Provide the [X, Y] coordinate of the cell's center where the given text is located.  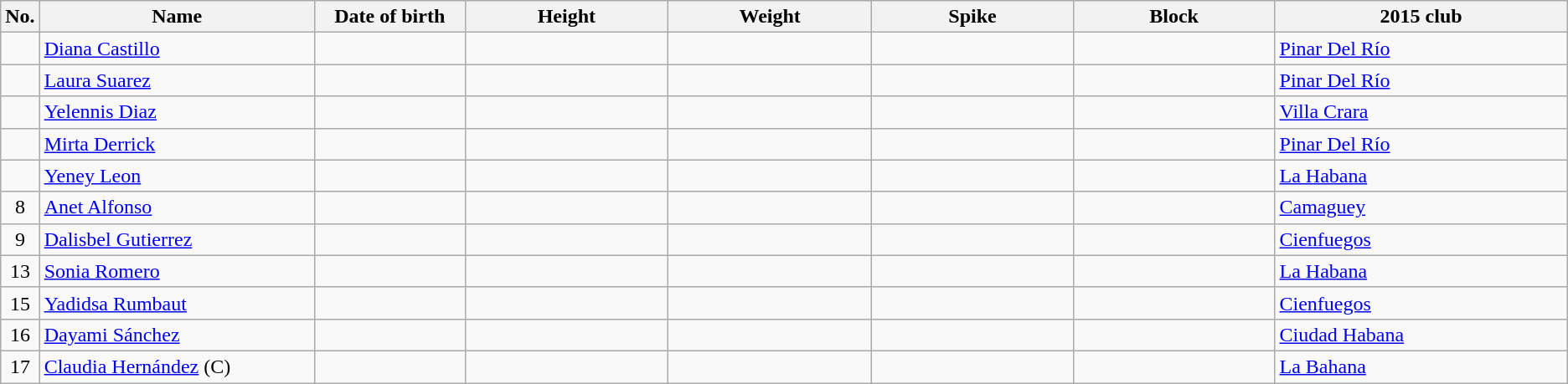
Anet Alfonso [177, 207]
No. [20, 17]
Yadidsa Rumbaut [177, 303]
Ciudad Habana [1421, 335]
9 [20, 239]
Date of birth [389, 17]
Yelennis Diaz [177, 112]
Villa Crara [1421, 112]
8 [20, 207]
Dayami Sánchez [177, 335]
Block [1174, 17]
16 [20, 335]
Weight [771, 17]
Mirta Derrick [177, 144]
Sonia Romero [177, 271]
Diana Castillo [177, 49]
Camaguey [1421, 207]
17 [20, 366]
15 [20, 303]
Yeney Leon [177, 176]
Dalisbel Gutierrez [177, 239]
Name [177, 17]
Spike [973, 17]
Height [566, 17]
13 [20, 271]
2015 club [1421, 17]
La Bahana [1421, 366]
Claudia Hernández (C) [177, 366]
Laura Suarez [177, 80]
